Return (x, y) of the center of cell containing provided text 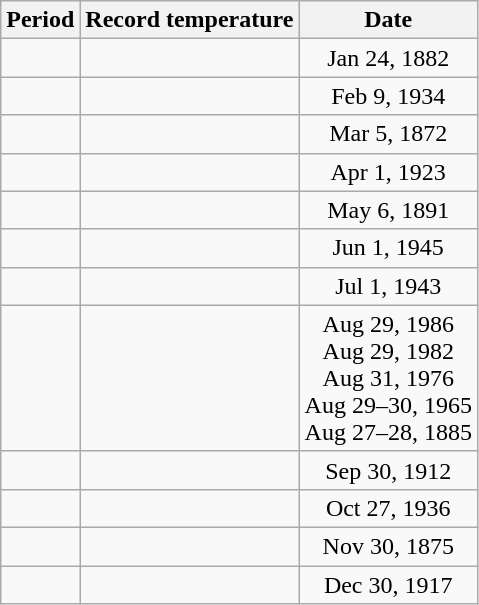
Record temperature (190, 20)
Date (388, 20)
May 6, 1891 (388, 210)
Oct 27, 1936 (388, 508)
Feb 9, 1934 (388, 96)
Mar 5, 1872 (388, 134)
Jul 1, 1943 (388, 286)
Period (40, 20)
Sep 30, 1912 (388, 470)
Dec 30, 1917 (388, 585)
Jan 24, 1882 (388, 58)
Aug 29, 1986Aug 29, 1982Aug 31, 1976Aug 29–30, 1965Aug 27–28, 1885 (388, 378)
Jun 1, 1945 (388, 248)
Apr 1, 1923 (388, 172)
Nov 30, 1875 (388, 546)
